Return (x, y) of the center of cell containing provided text 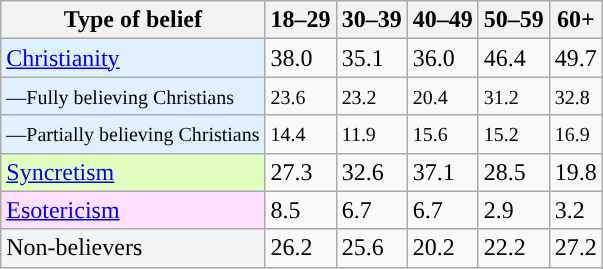
31.2 (514, 96)
Type of belief (133, 20)
36.0 (442, 58)
Esotericism (133, 210)
37.1 (442, 172)
18–29 (300, 20)
35.1 (372, 58)
38.0 (300, 58)
Non-believers (133, 248)
32.8 (576, 96)
15.6 (442, 134)
23.2 (372, 96)
8.5 (300, 210)
Syncretism (133, 172)
23.6 (300, 96)
14.4 (300, 134)
60+ (576, 20)
20.2 (442, 248)
26.2 (300, 248)
2.9 (514, 210)
27.2 (576, 248)
19.8 (576, 172)
30–39 (372, 20)
—Fully believing Christians (133, 96)
40–49 (442, 20)
25.6 (372, 248)
3.2 (576, 210)
—Partially believing Christians (133, 134)
16.9 (576, 134)
11.9 (372, 134)
49.7 (576, 58)
28.5 (514, 172)
50–59 (514, 20)
46.4 (514, 58)
32.6 (372, 172)
27.3 (300, 172)
20.4 (442, 96)
Christianity (133, 58)
22.2 (514, 248)
15.2 (514, 134)
